Pinpoint the cell where the given text exists, returning its (X, Y) midpoint coordinate. 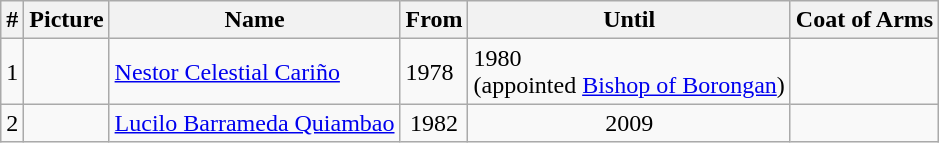
1982 (434, 123)
Lucilo Barrameda Quiambao (254, 123)
2 (12, 123)
Picture (66, 20)
Until (629, 20)
Coat of Arms (864, 20)
Nestor Celestial Cariño (254, 72)
# (12, 20)
2009 (629, 123)
1978 (434, 72)
1 (12, 72)
1980(appointed Bishop of Borongan) (629, 72)
Name (254, 20)
From (434, 20)
